Scan for the cell matching the given text and deliver its [x, y] coordinate at center. 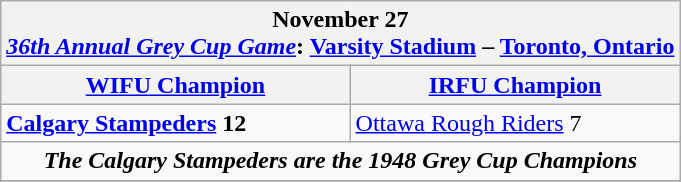
WIFU Champion [176, 85]
Calgary Stampeders 12 [176, 123]
Ottawa Rough Riders 7 [515, 123]
The Calgary Stampeders are the 1948 Grey Cup Champions [340, 161]
November 2736th Annual Grey Cup Game: Varsity Stadium – Toronto, Ontario [340, 34]
IRFU Champion [515, 85]
